Capture the cell that displays the provided text and extract its (x, y) central coordinate. 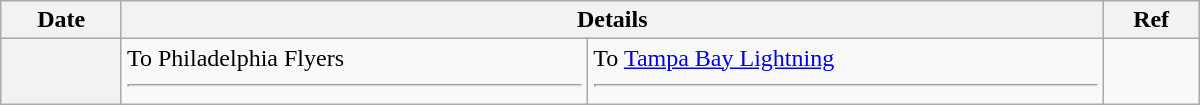
Date (62, 20)
To Philadelphia Flyers (354, 72)
To Tampa Bay Lightning (846, 72)
Ref (1151, 20)
Details (612, 20)
